Find where the given text appears and provide that cell's center as [X, Y] coordinate. 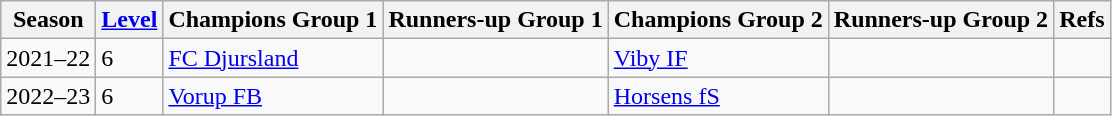
Champions Group 2 [718, 20]
Viby IF [718, 58]
FC Djursland [273, 58]
Season [48, 20]
Vorup FB [273, 96]
Runners-up Group 1 [496, 20]
2021–22 [48, 58]
Level [130, 20]
Refs [1082, 20]
Horsens fS [718, 96]
2022–23 [48, 96]
Runners-up Group 2 [940, 20]
Champions Group 1 [273, 20]
